Find where the given text appears and provide that cell's center as [x, y] coordinate. 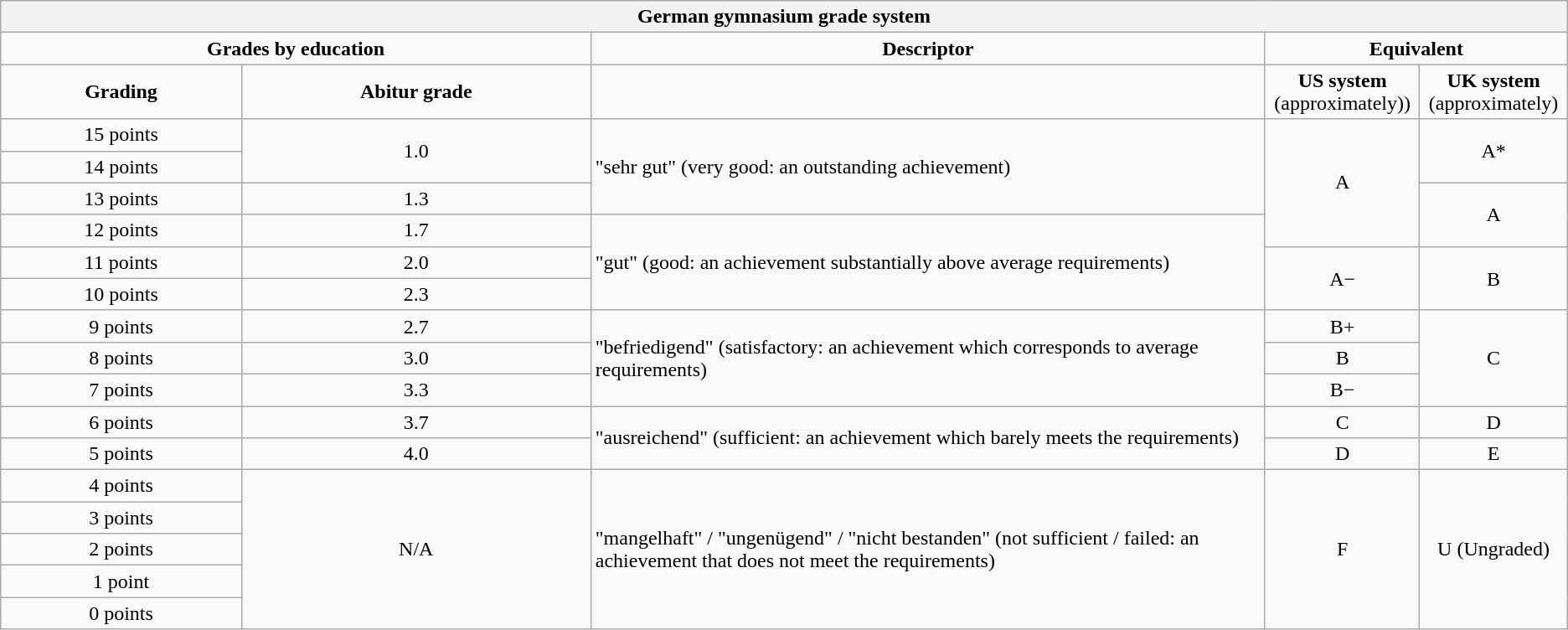
14 points [121, 167]
A* [1493, 151]
1.7 [415, 230]
UK system (approximately) [1493, 92]
F [1342, 550]
7 points [121, 390]
0 points [121, 613]
4.0 [415, 454]
Grades by education [297, 49]
4 points [121, 486]
2.0 [415, 262]
"mangelhaft" / "ungenügend" / "nicht bestanden" (not sufficient / failed: an achievement that does not meet the requirements) [928, 550]
"ausreichend" (sufficient: an achievement which barely meets the requirements) [928, 437]
Grading [121, 92]
12 points [121, 230]
2 points [121, 550]
10 points [121, 294]
Equivalent [1416, 49]
German gymnasium grade system [784, 17]
"sehr gut" (very good: an outstanding achievement) [928, 167]
"befriedigend" (satisfactory: an achievement which corresponds to average requirements) [928, 358]
9 points [121, 326]
"gut" (good: an achievement substantially above average requirements) [928, 262]
6 points [121, 421]
U (Ungraded) [1493, 550]
8 points [121, 358]
11 points [121, 262]
3.7 [415, 421]
13 points [121, 199]
1 point [121, 581]
15 points [121, 135]
5 points [121, 454]
B+ [1342, 326]
US system (approximately)) [1342, 92]
N/A [415, 550]
E [1493, 454]
3.0 [415, 358]
2.7 [415, 326]
1.0 [415, 151]
1.3 [415, 199]
Abitur grade [415, 92]
3.3 [415, 390]
B− [1342, 390]
3 points [121, 518]
Descriptor [928, 49]
A− [1342, 278]
2.3 [415, 294]
